Locate the cell with the specified text and output its [x, y] center coordinate. 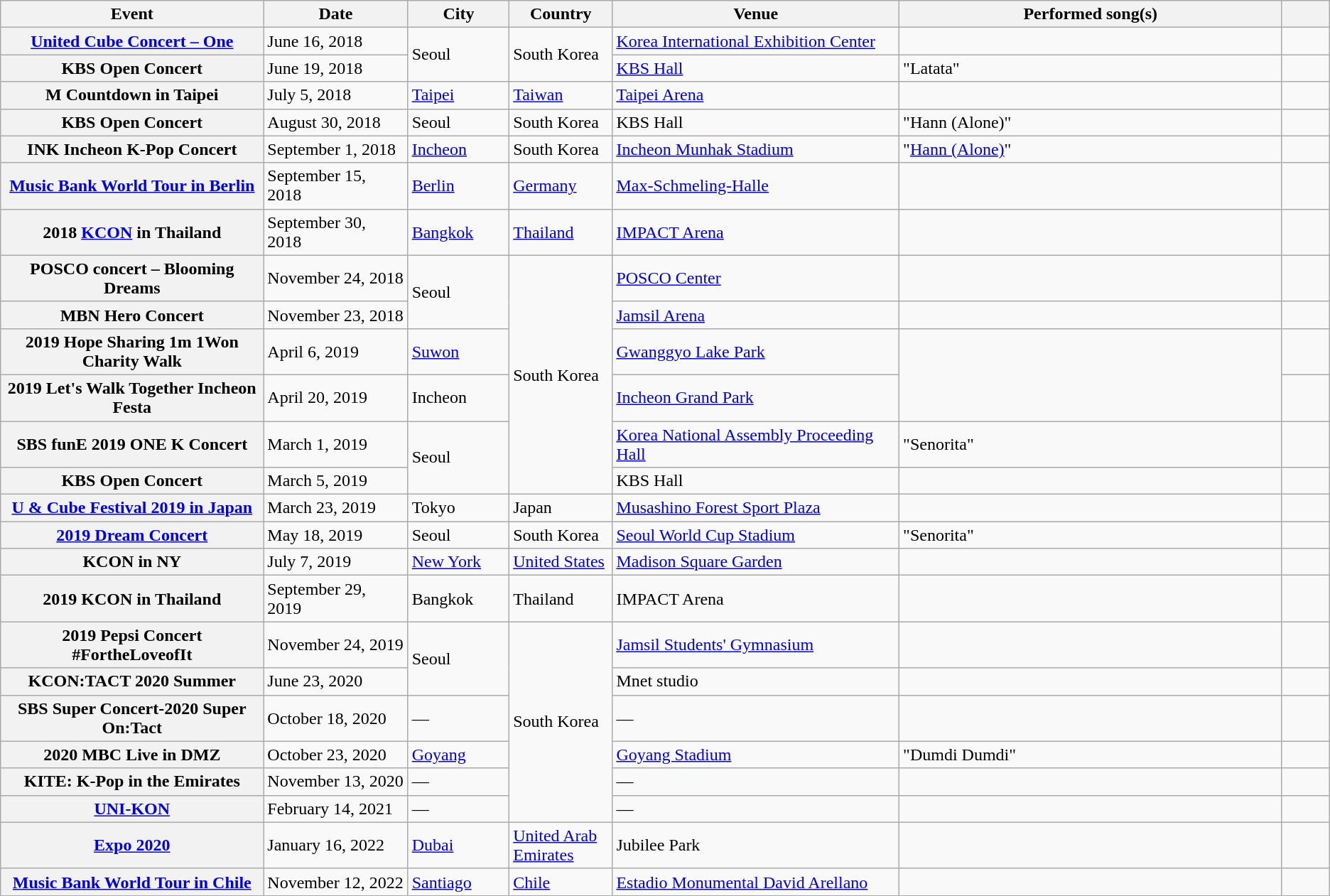
April 6, 2019 [335, 351]
M Countdown in Taipei [132, 95]
New York [459, 562]
2019 Dream Concert [132, 535]
POSCO Center [756, 279]
2019 Hope Sharing 1m 1Won Charity Walk [132, 351]
September 30, 2018 [335, 232]
KCON:TACT 2020 Summer [132, 681]
Tokyo [459, 508]
Max-Schmeling-Halle [756, 186]
UNI-KON [132, 809]
Goyang Stadium [756, 755]
SBS funE 2019 ONE K Concert [132, 443]
March 23, 2019 [335, 508]
2019 Let's Walk Together Incheon Festa [132, 398]
February 14, 2021 [335, 809]
Country [561, 14]
November 24, 2019 [335, 645]
Japan [561, 508]
June 16, 2018 [335, 41]
Musashino Forest Sport Plaza [756, 508]
June 23, 2020 [335, 681]
Expo 2020 [132, 846]
United Cube Concert – One [132, 41]
Date [335, 14]
June 19, 2018 [335, 68]
SBS Super Concert-2020 Super On:Tact [132, 718]
September 1, 2018 [335, 149]
Music Bank World Tour in Chile [132, 882]
United States [561, 562]
November 24, 2018 [335, 279]
November 23, 2018 [335, 315]
Germany [561, 186]
Korea National Assembly Proceeding Hall [756, 443]
January 16, 2022 [335, 846]
March 5, 2019 [335, 481]
May 18, 2019 [335, 535]
October 18, 2020 [335, 718]
KITE: K-Pop in the Emirates [132, 782]
September 29, 2019 [335, 598]
2020 MBC Live in DMZ [132, 755]
Jubilee Park [756, 846]
Estadio Monumental David Arellano [756, 882]
Mnet studio [756, 681]
U & Cube Festival 2019 in Japan [132, 508]
2019 KCON in Thailand [132, 598]
Taiwan [561, 95]
April 20, 2019 [335, 398]
November 13, 2020 [335, 782]
November 12, 2022 [335, 882]
September 15, 2018 [335, 186]
2018 KCON in Thailand [132, 232]
"Latata" [1091, 68]
2019 Pepsi Concert #FortheLoveofIt [132, 645]
United Arab Emirates [561, 846]
Korea International Exhibition Center [756, 41]
October 23, 2020 [335, 755]
July 5, 2018 [335, 95]
City [459, 14]
Taipei Arena [756, 95]
KCON in NY [132, 562]
July 7, 2019 [335, 562]
POSCO concert – Blooming Dreams [132, 279]
Venue [756, 14]
Chile [561, 882]
March 1, 2019 [335, 443]
Santiago [459, 882]
Berlin [459, 186]
Suwon [459, 351]
Goyang [459, 755]
Event [132, 14]
Madison Square Garden [756, 562]
Gwanggyo Lake Park [756, 351]
Jamsil Students' Gymnasium [756, 645]
Dubai [459, 846]
August 30, 2018 [335, 122]
"Dumdi Dumdi" [1091, 755]
Performed song(s) [1091, 14]
MBN Hero Concert [132, 315]
Seoul World Cup Stadium [756, 535]
Incheon Munhak Stadium [756, 149]
Incheon Grand Park [756, 398]
Music Bank World Tour in Berlin [132, 186]
Jamsil Arena [756, 315]
INK Incheon K-Pop Concert [132, 149]
Taipei [459, 95]
